Capture the cell that displays the provided text and extract its (X, Y) central coordinate. 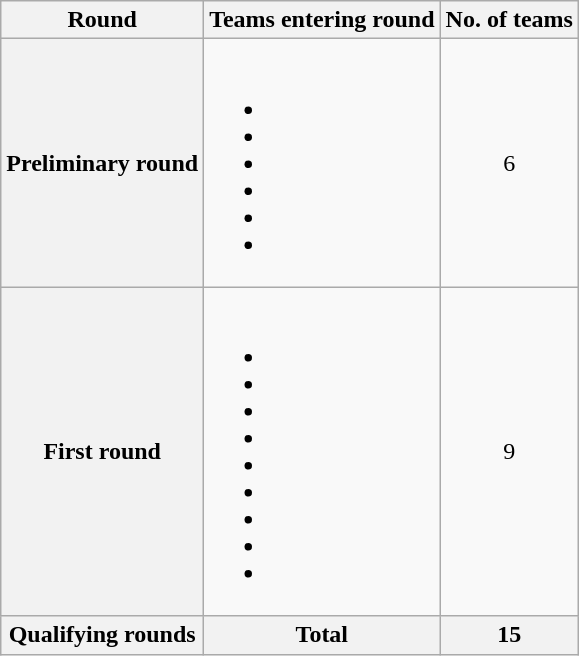
Round (102, 20)
Qualifying rounds (102, 635)
Total (322, 635)
9 (509, 452)
6 (509, 163)
No. of teams (509, 20)
Preliminary round (102, 163)
15 (509, 635)
First round (102, 452)
Teams entering round (322, 20)
